Determine the [x, y] coordinate at the center of the cell enclosing the given text.  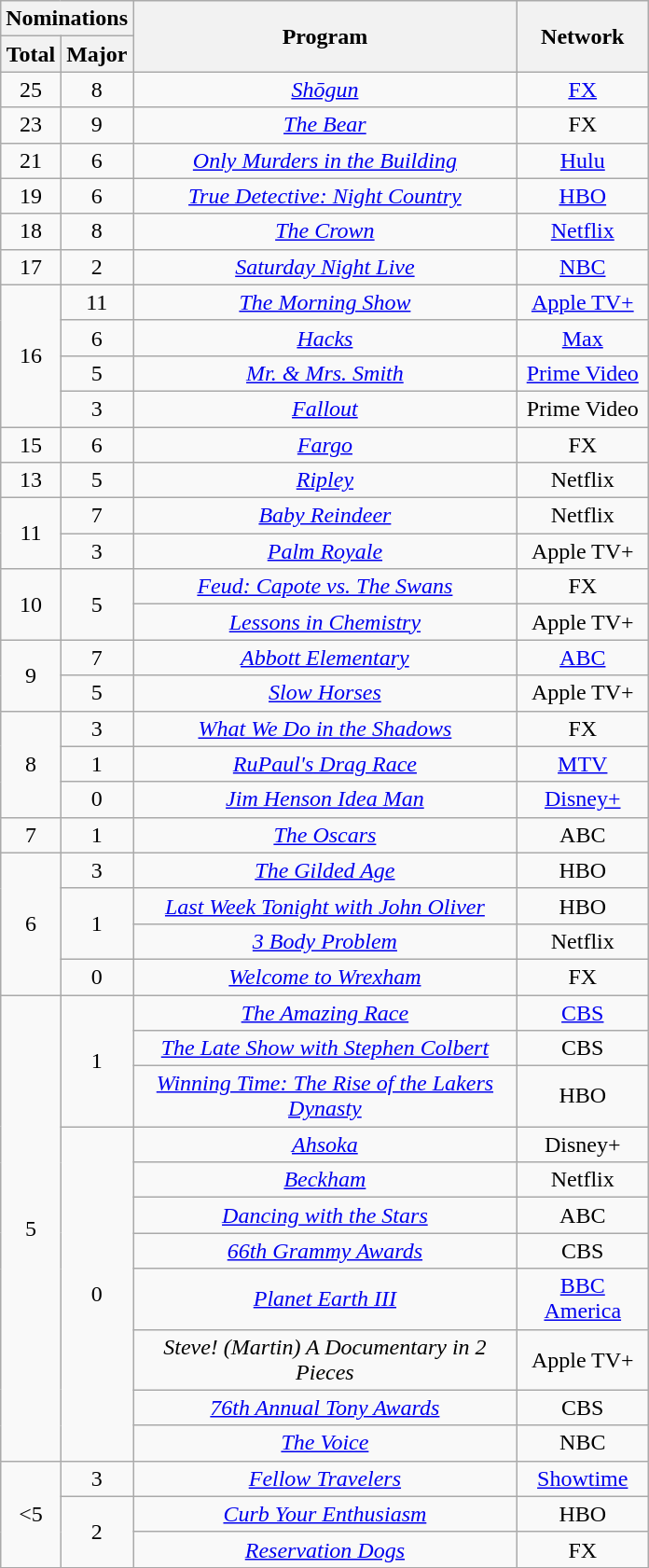
Total [31, 54]
Planet Earth III [324, 1298]
Showtime [582, 1478]
Program [324, 36]
Ahsoka [324, 1145]
Abbott Elementary [324, 658]
Nominations [67, 19]
Winning Time: The Rise of the Lakers Dynasty [324, 1097]
Feud: Capote vs. The Swans [324, 587]
13 [31, 480]
Hacks [324, 338]
Slow Horses [324, 693]
66th Grammy Awards [324, 1251]
19 [31, 196]
The Amazing Race [324, 1012]
16 [31, 355]
Baby Reindeer [324, 516]
Ripley [324, 480]
MTV [582, 764]
Curb Your Enthusiasm [324, 1514]
What We Do in the Shadows [324, 728]
Shōgun [324, 90]
Saturday Night Live [324, 267]
Jim Henson Idea Man [324, 799]
True Detective: Night Country [324, 196]
Only Murders in the Building [324, 160]
18 [31, 231]
The Oscars [324, 835]
15 [31, 445]
The Gilded Age [324, 870]
Fallout [324, 409]
3 Body Problem [324, 941]
Major [97, 54]
Reservation Dogs [324, 1549]
21 [31, 160]
Lessons in Chemistry [324, 622]
The Bear [324, 125]
Dancing with the Stars [324, 1215]
Max [582, 338]
Palm Royale [324, 551]
23 [31, 125]
Steve! (Martin) A Documentary in 2 Pieces [324, 1360]
Network [582, 36]
25 [31, 90]
Welcome to Wrexham [324, 977]
RuPaul's Drag Race [324, 764]
The Late Show with Stephen Colbert [324, 1048]
10 [31, 604]
<5 [31, 1514]
Beckham [324, 1180]
Fellow Travelers [324, 1478]
76th Annual Tony Awards [324, 1408]
BBC America [582, 1298]
Mr. & Mrs. Smith [324, 373]
The Voice [324, 1443]
The Crown [324, 231]
Last Week Tonight with John Oliver [324, 906]
Fargo [324, 445]
Hulu [582, 160]
17 [31, 267]
The Morning Show [324, 302]
